Capture the cell that displays the provided text and extract its (X, Y) central coordinate. 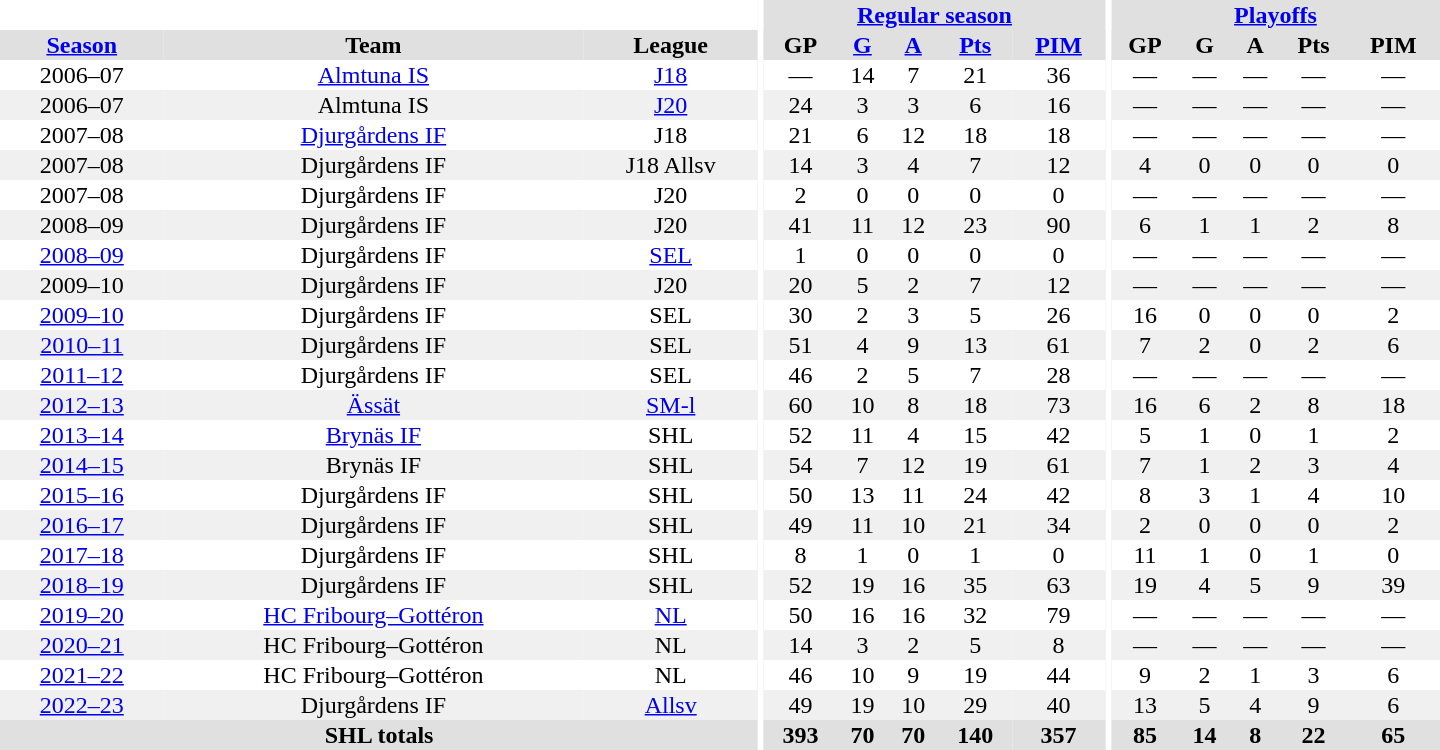
32 (976, 615)
SHL totals (379, 735)
2014–15 (82, 465)
36 (1058, 75)
39 (1393, 585)
2017–18 (82, 555)
44 (1058, 675)
2018–19 (82, 585)
Playoffs (1276, 15)
29 (976, 705)
SM-l (670, 405)
22 (1314, 735)
League (670, 45)
40 (1058, 705)
41 (800, 225)
30 (800, 315)
Team (374, 45)
60 (800, 405)
63 (1058, 585)
2016–17 (82, 525)
Allsv (670, 705)
Regular season (934, 15)
393 (800, 735)
34 (1058, 525)
2011–12 (82, 375)
20 (800, 285)
23 (976, 225)
65 (1393, 735)
79 (1058, 615)
2013–14 (82, 435)
85 (1145, 735)
2015–16 (82, 495)
35 (976, 585)
15 (976, 435)
2012–13 (82, 405)
357 (1058, 735)
73 (1058, 405)
140 (976, 735)
90 (1058, 225)
2020–21 (82, 645)
2010–11 (82, 345)
51 (800, 345)
28 (1058, 375)
Ässät (374, 405)
26 (1058, 315)
54 (800, 465)
Season (82, 45)
2019–20 (82, 615)
2022–23 (82, 705)
J18 Allsv (670, 165)
2021–22 (82, 675)
